Return [x, y] of the center of cell containing provided text 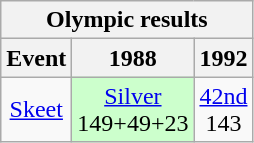
Event [36, 58]
1992 [224, 58]
Skeet [36, 110]
1988 [133, 58]
42nd143 [224, 110]
Silver149+49+23 [133, 110]
Olympic results [127, 20]
